Find where the given text appears and provide that cell's center as (X, Y) coordinate. 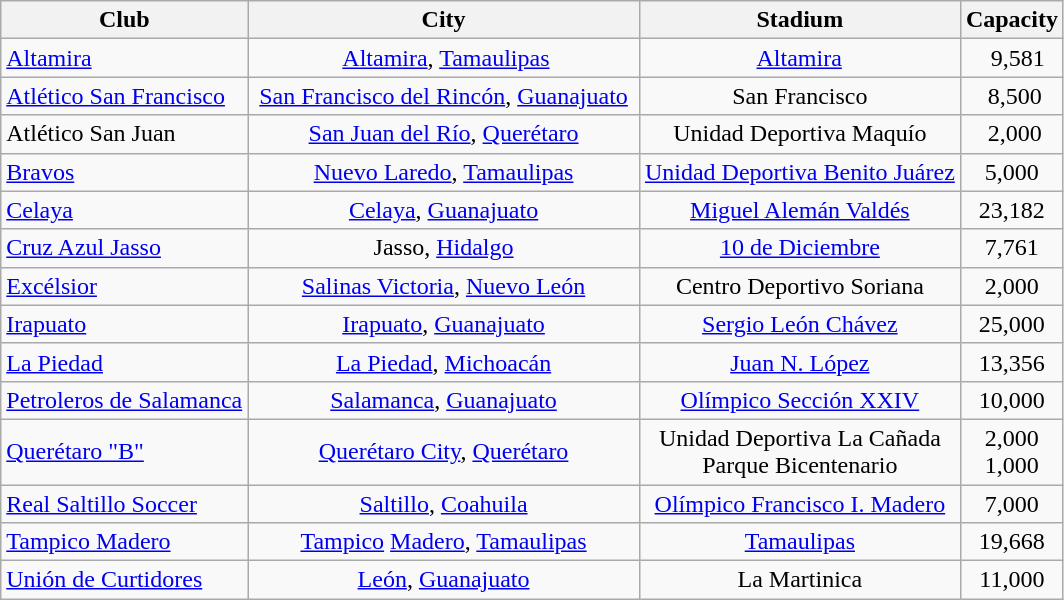
Club (124, 20)
Celaya, Guanajuato (444, 210)
Olímpico Sección XXIV (800, 400)
Atlético San Francisco (124, 96)
Petroleros de Salamanca (124, 400)
13,356 (1012, 362)
23,182 (1012, 210)
Miguel Alemán Valdés (800, 210)
9,581 (1012, 58)
7,761 (1012, 248)
Unidad Deportiva La CañadaParque Bicentenario (800, 452)
Capacity (1012, 20)
Sergio León Chávez (800, 324)
Salamanca, Guanajuato (444, 400)
Unión de Curtidores (124, 580)
Juan N. López (800, 362)
2,0001,000 (1012, 452)
Unidad Deportiva Maquío (800, 134)
Tampico Madero (124, 542)
7,000 (1012, 503)
10 de Diciembre (800, 248)
Centro Deportivo Soriana (800, 286)
Tampico Madero, Tamaulipas (444, 542)
Real Saltillo Soccer (124, 503)
Irapuato, Guanajuato (444, 324)
Unidad Deportiva Benito Juárez (800, 172)
León, Guanajuato (444, 580)
La Piedad (124, 362)
Cruz Azul Jasso (124, 248)
25,000 (1012, 324)
San Francisco (800, 96)
Querétaro "B" (124, 452)
Irapuato (124, 324)
La Piedad, Michoacán (444, 362)
San Francisco del Rincón, Guanajuato (444, 96)
Bravos (124, 172)
Salinas Victoria, Nuevo León (444, 286)
Excélsior (124, 286)
Altamira, Tamaulipas (444, 58)
Olímpico Francisco I. Madero (800, 503)
Querétaro City, Querétaro (444, 452)
San Juan del Río, Querétaro (444, 134)
5,000 (1012, 172)
Tamaulipas (800, 542)
Celaya (124, 210)
Nuevo Laredo, Tamaulipas (444, 172)
11,000 (1012, 580)
Stadium (800, 20)
Saltillo, Coahuila (444, 503)
Jasso, Hidalgo (444, 248)
19,668 (1012, 542)
La Martinica (800, 580)
Atlético San Juan (124, 134)
10,000 (1012, 400)
City (444, 20)
8,500 (1012, 96)
